Return [x, y] of the center of cell containing provided text 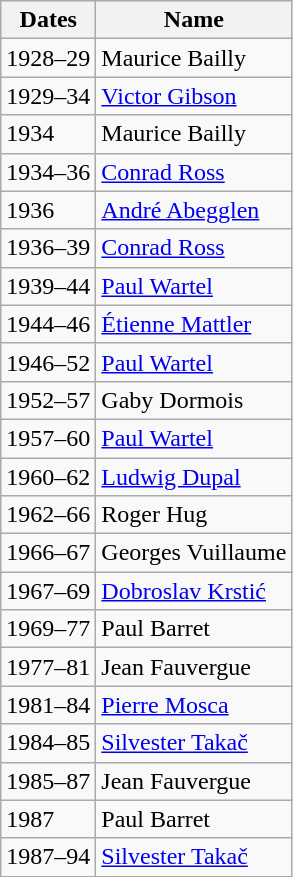
1939–44 [48, 286]
Ludwig Dupal [194, 477]
Étienne Mattler [194, 324]
1960–62 [48, 477]
1944–46 [48, 324]
1987 [48, 819]
1946–52 [48, 362]
1969–77 [48, 629]
1985–87 [48, 781]
Dobroslav Krstić [194, 591]
Pierre Mosca [194, 705]
1934–36 [48, 172]
1962–66 [48, 515]
1936–39 [48, 248]
1981–84 [48, 705]
Georges Vuillaume [194, 553]
Roger Hug [194, 515]
Victor Gibson [194, 96]
1984–85 [48, 743]
1928–29 [48, 58]
André Abegglen [194, 210]
Name [194, 20]
1934 [48, 134]
1929–34 [48, 96]
Dates [48, 20]
1966–67 [48, 553]
Gaby Dormois [194, 400]
1936 [48, 210]
1967–69 [48, 591]
1952–57 [48, 400]
1957–60 [48, 438]
1977–81 [48, 667]
1987–94 [48, 857]
